Search for the cell housing the specified text and yield its [x, y] center coordinate. 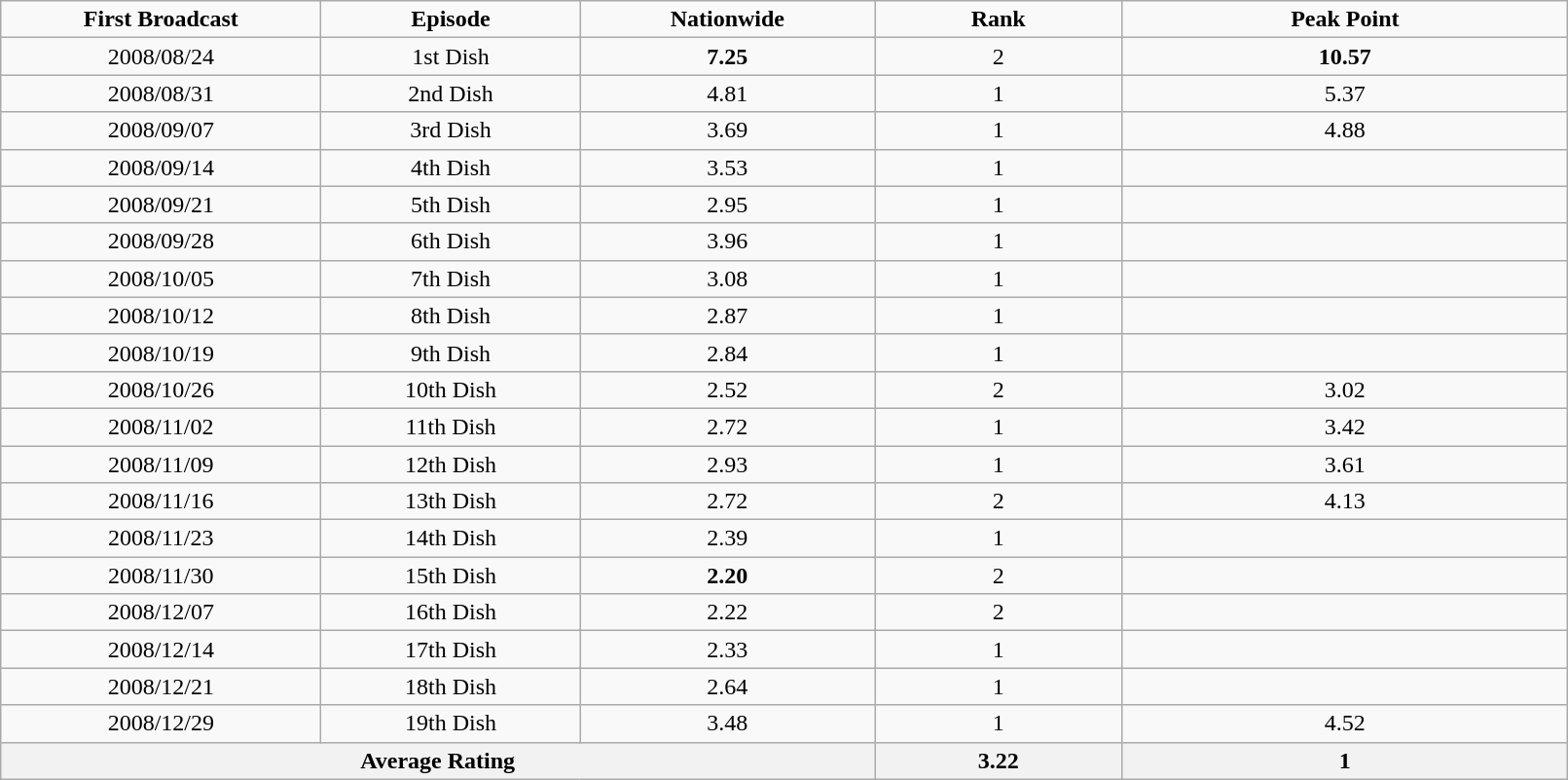
9th Dish [451, 353]
11th Dish [451, 427]
2.64 [727, 687]
Rank [998, 19]
4th Dish [451, 167]
3rd Dish [451, 130]
19th Dish [451, 724]
2008/10/26 [162, 390]
3.22 [998, 761]
2.20 [727, 576]
10th Dish [451, 390]
2nd Dish [451, 93]
7th Dish [451, 279]
2008/11/30 [162, 576]
2008/10/05 [162, 279]
6th Dish [451, 241]
4.52 [1345, 724]
4.13 [1345, 501]
3.96 [727, 241]
16th Dish [451, 613]
2008/12/07 [162, 613]
5.37 [1345, 93]
4.88 [1345, 130]
10.57 [1345, 56]
2008/11/23 [162, 539]
2.52 [727, 390]
3.02 [1345, 390]
13th Dish [451, 501]
2.87 [727, 316]
17th Dish [451, 650]
2008/12/29 [162, 724]
2008/09/21 [162, 204]
2.95 [727, 204]
2.33 [727, 650]
Peak Point [1345, 19]
Episode [451, 19]
2008/11/16 [162, 501]
4.81 [727, 93]
3.53 [727, 167]
7.25 [727, 56]
2008/08/24 [162, 56]
2008/09/14 [162, 167]
3.08 [727, 279]
5th Dish [451, 204]
1st Dish [451, 56]
15th Dish [451, 576]
2008/09/28 [162, 241]
18th Dish [451, 687]
2.84 [727, 353]
2008/08/31 [162, 93]
2.39 [727, 539]
3.61 [1345, 464]
8th Dish [451, 316]
2008/10/19 [162, 353]
2008/09/07 [162, 130]
First Broadcast [162, 19]
2.22 [727, 613]
2008/11/09 [162, 464]
2.93 [727, 464]
Average Rating [438, 761]
3.48 [727, 724]
3.42 [1345, 427]
2008/10/12 [162, 316]
2008/12/14 [162, 650]
3.69 [727, 130]
2008/12/21 [162, 687]
14th Dish [451, 539]
12th Dish [451, 464]
2008/11/02 [162, 427]
Nationwide [727, 19]
